From the cell containing the given text, extract its center point as (x, y) coordinate. 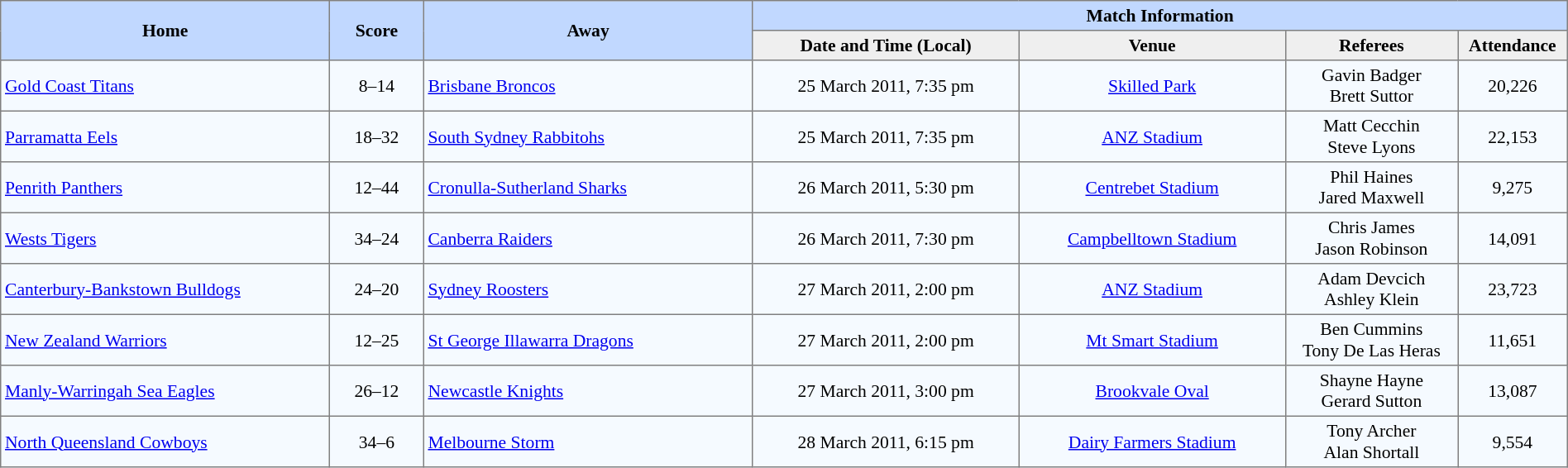
Away (588, 31)
9,275 (1513, 188)
Matt CecchinSteve Lyons (1371, 136)
9,554 (1513, 442)
34–24 (377, 238)
Mt Smart Stadium (1152, 340)
14,091 (1513, 238)
Canberra Raiders (588, 238)
18–32 (377, 136)
Gavin BadgerBrett Suttor (1371, 86)
Gold Coast Titans (165, 86)
24–20 (377, 289)
Wests Tigers (165, 238)
Canterbury-Bankstown Bulldogs (165, 289)
34–6 (377, 442)
26 March 2011, 7:30 pm (886, 238)
Chris JamesJason Robinson (1371, 238)
Home (165, 31)
20,226 (1513, 86)
Brookvale Oval (1152, 391)
Ben CumminsTony De Las Heras (1371, 340)
North Queensland Cowboys (165, 442)
22,153 (1513, 136)
New Zealand Warriors (165, 340)
Penrith Panthers (165, 188)
13,087 (1513, 391)
Parramatta Eels (165, 136)
Melbourne Storm (588, 442)
Referees (1371, 45)
Attendance (1513, 45)
27 March 2011, 3:00 pm (886, 391)
26–12 (377, 391)
Skilled Park (1152, 86)
Centrebet Stadium (1152, 188)
Dairy Farmers Stadium (1152, 442)
Date and Time (Local) (886, 45)
26 March 2011, 5:30 pm (886, 188)
Venue (1152, 45)
11,651 (1513, 340)
Newcastle Knights (588, 391)
Brisbane Broncos (588, 86)
St George Illawarra Dragons (588, 340)
Sydney Roosters (588, 289)
Manly-Warringah Sea Eagles (165, 391)
Campbelltown Stadium (1152, 238)
12–25 (377, 340)
Phil HainesJared Maxwell (1371, 188)
Adam DevcichAshley Klein (1371, 289)
23,723 (1513, 289)
Cronulla-Sutherland Sharks (588, 188)
28 March 2011, 6:15 pm (886, 442)
8–14 (377, 86)
12–44 (377, 188)
Tony ArcherAlan Shortall (1371, 442)
South Sydney Rabbitohs (588, 136)
Score (377, 31)
Match Information (1159, 16)
Shayne HayneGerard Sutton (1371, 391)
